For the text-containing cell, return its midpoint in [x, y] coordinate format. 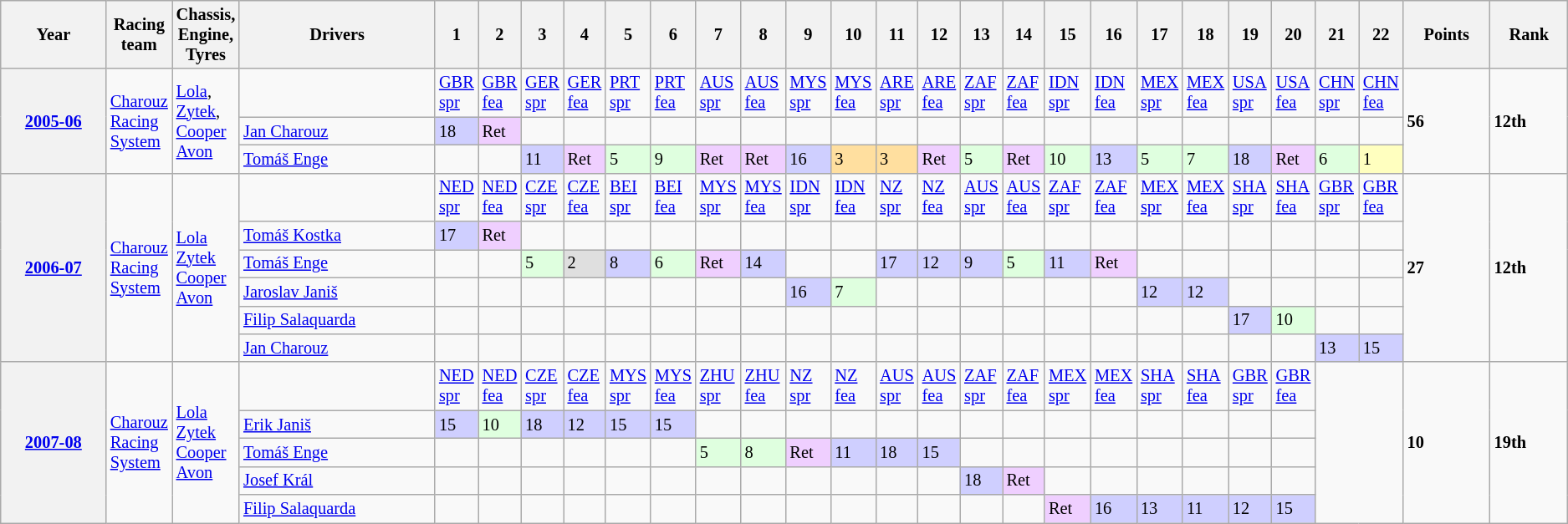
USA fea [1294, 93]
Erik Janiš [337, 425]
GER spr [542, 93]
Year [54, 34]
Josef Král [337, 481]
Racingteam [139, 34]
Rank [1529, 34]
ARE fea [939, 93]
ZHU fea [764, 386]
ARE spr [896, 93]
Drivers [337, 34]
19 [1250, 34]
Jaroslav Janiš [337, 292]
CHN spr [1336, 93]
20 [1294, 34]
Lola,Zytek,Cooper Avon [206, 120]
ZHU spr [718, 386]
USA spr [1250, 93]
Tomáš Kostka [337, 236]
22 [1382, 34]
BEI fea [673, 197]
4 [585, 34]
Points [1447, 34]
19th [1529, 442]
2006-07 [54, 267]
2007-08 [54, 442]
21 [1336, 34]
GER fea [585, 93]
56 [1447, 120]
BEI spr [628, 197]
27 [1447, 267]
PRT spr [628, 93]
PRT fea [673, 93]
2005-06 [54, 120]
CHN fea [1382, 93]
Chassis,Engine,Tyres [206, 34]
